Provide the [x, y] coordinate of the cell's center where the given text is located.  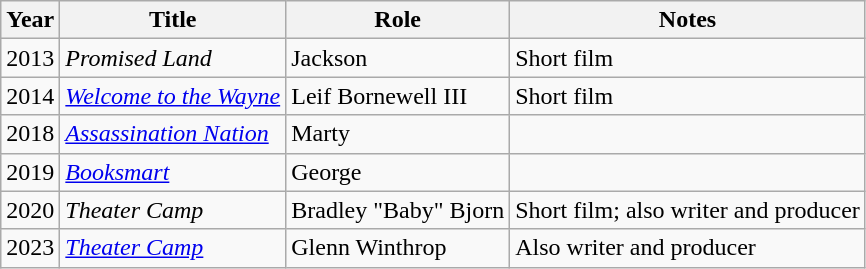
Short film; also writer and producer [688, 210]
Booksmart [173, 172]
2020 [30, 210]
2014 [30, 96]
Bradley "Baby" Bjorn [398, 210]
2023 [30, 248]
Year [30, 20]
Marty [398, 134]
Glenn Winthrop [398, 248]
2013 [30, 58]
George [398, 172]
Notes [688, 20]
Title [173, 20]
Also writer and producer [688, 248]
Role [398, 20]
2018 [30, 134]
Jackson [398, 58]
Assassination Nation [173, 134]
Promised Land [173, 58]
Leif Bornewell III [398, 96]
2019 [30, 172]
Welcome to the Wayne [173, 96]
